Search for the cell housing the specified text and yield its (x, y) center coordinate. 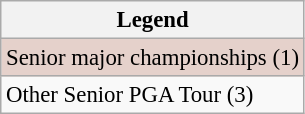
Legend (153, 20)
Senior major championships (1) (153, 58)
Other Senior PGA Tour (3) (153, 95)
